Identify which cell holds the provided text, then report its (x, y) central coordinate. 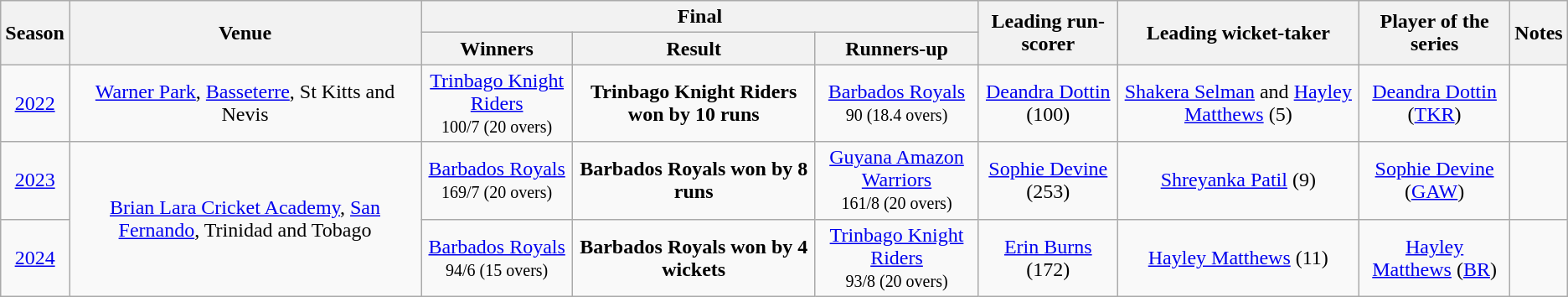
2024 (35, 258)
Barbados Royals won by 8 runs (694, 180)
Deandra Dottin (100) (1048, 103)
Result (694, 49)
Venue (245, 33)
Notes (1539, 33)
Trinbago Knight Riders 100/7 (20 overs) (498, 103)
Runners-up (897, 49)
Leading wicket-taker (1238, 33)
Warner Park, Basseterre, St Kitts and Nevis (245, 103)
Leading run-scorer (1048, 33)
Hayley Matthews (11) (1238, 258)
Barbados Royals won by 4 wickets (694, 258)
Brian Lara Cricket Academy, San Fernando, Trinidad and Tobago (245, 219)
Player of the series (1434, 33)
Barbados Royals 90 (18.4 overs) (897, 103)
Trinbago Knight Riders won by 10 runs (694, 103)
Sophie Devine (253) (1048, 180)
Final (700, 17)
Deandra Dottin (TKR) (1434, 103)
Barbados Royals 169/7 (20 overs) (498, 180)
2022 (35, 103)
Guyana Amazon Warriors 161/8 (20 overs) (897, 180)
Trinbago Knight Riders 93/8 (20 overs) (897, 258)
Barbados Royals 94/6 (15 overs) (498, 258)
Erin Burns (172) (1048, 258)
Shreyanka Patil (9) (1238, 180)
Hayley Matthews (BR) (1434, 258)
Winners (498, 49)
Sophie Devine (GAW) (1434, 180)
Season (35, 33)
Shakera Selman and Hayley Matthews (5) (1238, 103)
2023 (35, 180)
